From the cell containing the given text, extract its center point as (X, Y) coordinate. 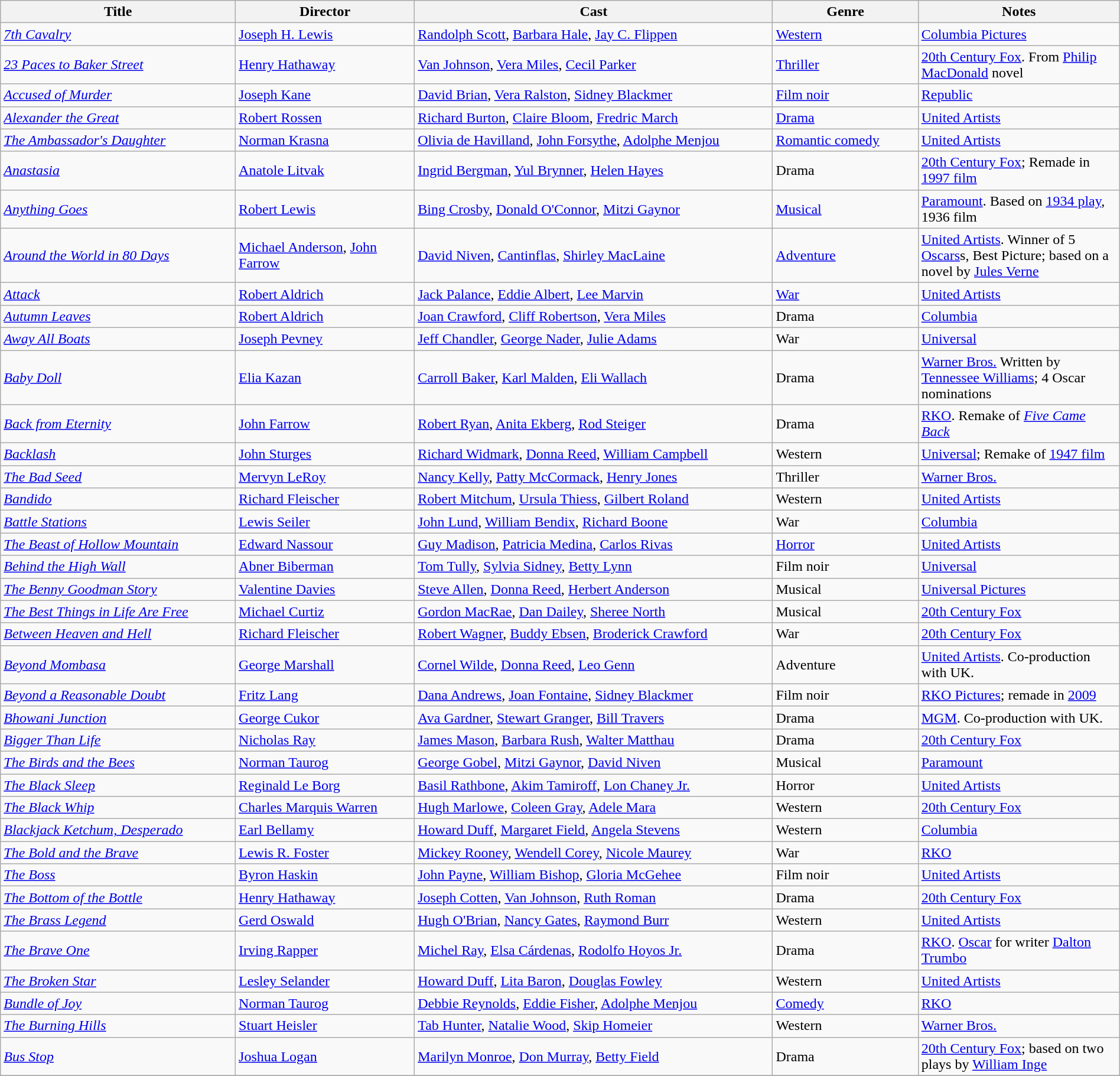
23 Paces to Baker Street (118, 65)
Beyond Mombasa (118, 664)
Fritz Lang (325, 695)
Alexander the Great (118, 118)
The Burning Hills (118, 1026)
Behind the High Wall (118, 567)
The Broken Star (118, 981)
Olivia de Havilland, John Forsythe, Adolphe Menjou (594, 140)
The Best Things in Life Are Free (118, 612)
Anastasia (118, 170)
Cast (594, 12)
Robert Rossen (325, 118)
Michel Ray, Elsa Cárdenas, Rodolfo Hoyos Jr. (594, 950)
Paramount (1018, 762)
Hugh O'Brian, Nancy Gates, Raymond Burr (594, 920)
Dana Andrews, Joan Fontaine, Sidney Blackmer (594, 695)
Lesley Selander (325, 981)
Carroll Baker, Karl Malden, Eli Wallach (594, 377)
Elia Kazan (325, 377)
Attack (118, 294)
The Benny Goodman Story (118, 589)
The Black Sleep (118, 785)
RKO. Remake of Five Came Back (1018, 424)
George Gobel, Mitzi Gaynor, David Niven (594, 762)
The Brass Legend (118, 920)
Edward Nassour (325, 544)
Van Johnson, Vera Miles, Cecil Parker (594, 65)
The Boss (118, 875)
Michael Anderson, John Farrow (325, 255)
Nicholas Ray (325, 740)
20th Century Fox; Remade in 1997 film (1018, 170)
Blackjack Ketchum, Desperado (118, 830)
Jeff Chandler, George Nader, Julie Adams (594, 339)
Anything Goes (118, 209)
The Birds and the Bees (118, 762)
Mervyn LeRoy (325, 477)
Baby Doll (118, 377)
The Bad Seed (118, 477)
Jack Palance, Eddie Albert, Lee Marvin (594, 294)
Ava Gardner, Stewart Granger, Bill Travers (594, 717)
Nancy Kelly, Patty McCormack, Henry Jones (594, 477)
Battle Stations (118, 522)
Joseph Cotten, Van Johnson, Ruth Roman (594, 898)
Gordon MacRae, Dan Dailey, Sheree North (594, 612)
Around the World in 80 Days (118, 255)
Tom Tully, Sylvia Sidney, Betty Lynn (594, 567)
John Lund, William Bendix, Richard Boone (594, 522)
Accused of Murder (118, 95)
Universal Pictures (1018, 589)
Back from Eternity (118, 424)
RKO Pictures; remade in 2009 (1018, 695)
Bandido (118, 499)
The Brave One (118, 950)
Gerd Oswald (325, 920)
Columbia Pictures (1018, 34)
Michael Curtiz (325, 612)
Howard Duff, Lita Baron, Douglas Fowley (594, 981)
Autumn Leaves (118, 316)
John Payne, William Bishop, Gloria McGehee (594, 875)
Robert Ryan, Anita Ekberg, Rod Steiger (594, 424)
Beyond a Reasonable Doubt (118, 695)
Norman Krasna (325, 140)
George Marshall (325, 664)
Hugh Marlowe, Coleen Gray, Adele Mara (594, 808)
Debbie Reynolds, Eddie Fisher, Adolphe Menjou (594, 1003)
Lewis Seiler (325, 522)
United Artists. Winner of 5 Oscarss, Best Picture; based on a novel by Jules Verne (1018, 255)
Tab Hunter, Natalie Wood, Skip Homeier (594, 1026)
Genre (845, 12)
Warner Bros. Written by Tennessee Williams; 4 Oscar nominations (1018, 377)
20th Century Fox. From Philip MacDonald novel (1018, 65)
MGM. Co-production with UK. (1018, 717)
Republic (1018, 95)
Charles Marquis Warren (325, 808)
Lewis R. Foster (325, 853)
Cornel Wilde, Donna Reed, Leo Genn (594, 664)
Paramount. Based on 1934 play, 1936 film (1018, 209)
Steve Allen, Donna Reed, Herbert Anderson (594, 589)
Bigger Than Life (118, 740)
Away All Boats (118, 339)
The Beast of Hollow Mountain (118, 544)
Richard Widmark, Donna Reed, William Campbell (594, 454)
Irving Rapper (325, 950)
Joseph Pevney (325, 339)
Robert Wagner, Buddy Ebsen, Broderick Crawford (594, 634)
Bhowani Junction (118, 717)
Romantic comedy (845, 140)
Reginald Le Borg (325, 785)
Robert Mitchum, Ursula Thiess, Gilbert Roland (594, 499)
Universal; Remake of 1947 film (1018, 454)
The Ambassador's Daughter (118, 140)
The Bottom of the Bottle (118, 898)
Abner Biberman (325, 567)
United Artists. Co-production with UK. (1018, 664)
Valentine Davies (325, 589)
Guy Madison, Patricia Medina, Carlos Rivas (594, 544)
The Bold and the Brave (118, 853)
Robert Lewis (325, 209)
Earl Bellamy (325, 830)
Howard Duff, Margaret Field, Angela Stevens (594, 830)
Byron Haskin (325, 875)
Randolph Scott, Barbara Hale, Jay C. Flippen (594, 34)
Stuart Heisler (325, 1026)
Bing Crosby, Donald O'Connor, Mitzi Gaynor (594, 209)
Notes (1018, 12)
Ingrid Bergman, Yul Brynner, Helen Hayes (594, 170)
John Farrow (325, 424)
Between Heaven and Hell (118, 634)
The Black Whip (118, 808)
David Brian, Vera Ralston, Sidney Blackmer (594, 95)
David Niven, Cantinflas, Shirley MacLaine (594, 255)
Joshua Logan (325, 1057)
Joseph Kane (325, 95)
Title (118, 12)
John Sturges (325, 454)
Backlash (118, 454)
Bus Stop (118, 1057)
7th Cavalry (118, 34)
Basil Rathbone, Akim Tamiroff, Lon Chaney Jr. (594, 785)
Mickey Rooney, Wendell Corey, Nicole Maurey (594, 853)
Marilyn Monroe, Don Murray, Betty Field (594, 1057)
RKO. Oscar for writer Dalton Trumbo (1018, 950)
James Mason, Barbara Rush, Walter Matthau (594, 740)
Richard Burton, Claire Bloom, Fredric March (594, 118)
Anatole Litvak (325, 170)
Comedy (845, 1003)
20th Century Fox; based on two plays by William Inge (1018, 1057)
Bundle of Joy (118, 1003)
Director (325, 12)
Joan Crawford, Cliff Robertson, Vera Miles (594, 316)
George Cukor (325, 717)
Joseph H. Lewis (325, 34)
